Search for the cell housing the specified text and yield its [x, y] center coordinate. 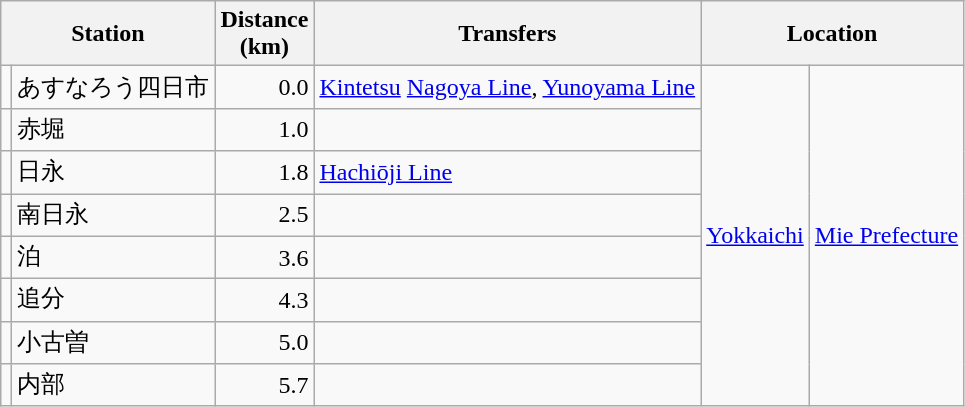
南日永 [114, 216]
Location [832, 34]
4.3 [264, 300]
Distance(km) [264, 34]
1.8 [264, 172]
小古曽 [114, 342]
Station [108, 34]
5.0 [264, 342]
Kintetsu Nagoya Line, Yunoyama Line [508, 88]
日永 [114, 172]
0.0 [264, 88]
3.6 [264, 258]
内部 [114, 386]
Mie Prefecture [886, 236]
Hachiōji Line [508, 172]
1.0 [264, 130]
赤堀 [114, 130]
泊 [114, 258]
2.5 [264, 216]
Transfers [508, 34]
追分 [114, 300]
5.7 [264, 386]
あすなろう四日市 [114, 88]
Yokkaichi [756, 236]
